Detect which cell encompasses the target text, then output its [X, Y] center coordinate. 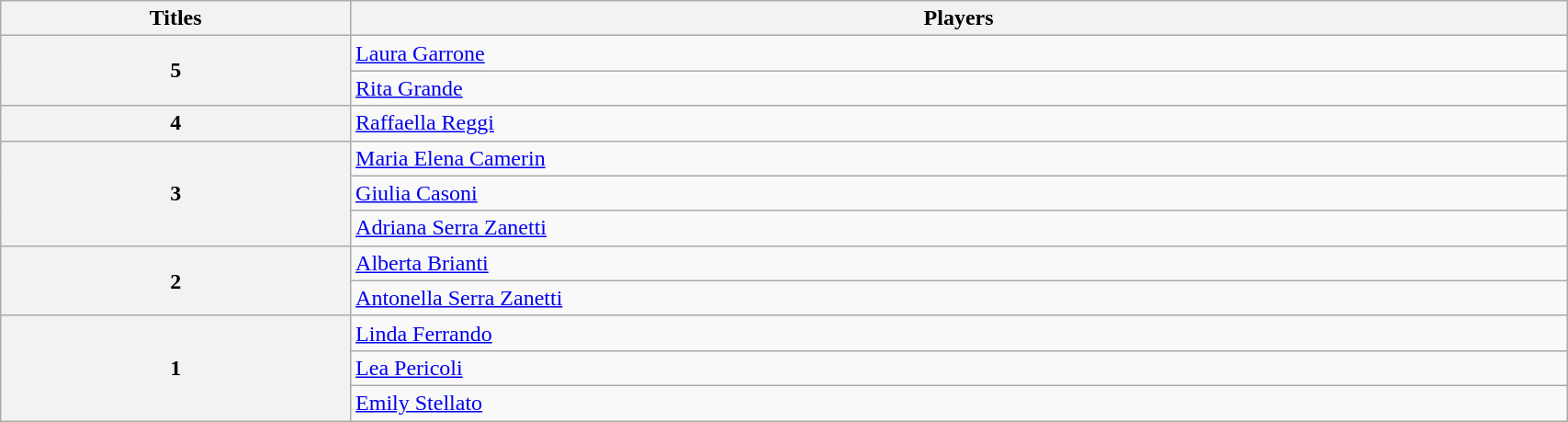
Maria Elena Camerin [959, 158]
4 [176, 123]
Rita Grande [959, 88]
Raffaella Reggi [959, 123]
Lea Pericoli [959, 368]
Linda Ferrando [959, 333]
Players [959, 18]
Adriana Serra Zanetti [959, 228]
Antonella Serra Zanetti [959, 298]
Emily Stellato [959, 403]
5 [176, 71]
Alberta Brianti [959, 263]
Laura Garrone [959, 53]
Giulia Casoni [959, 193]
1 [176, 368]
2 [176, 280]
Titles [176, 18]
3 [176, 193]
